Find where the given text appears and provide that cell's center as (x, y) coordinate. 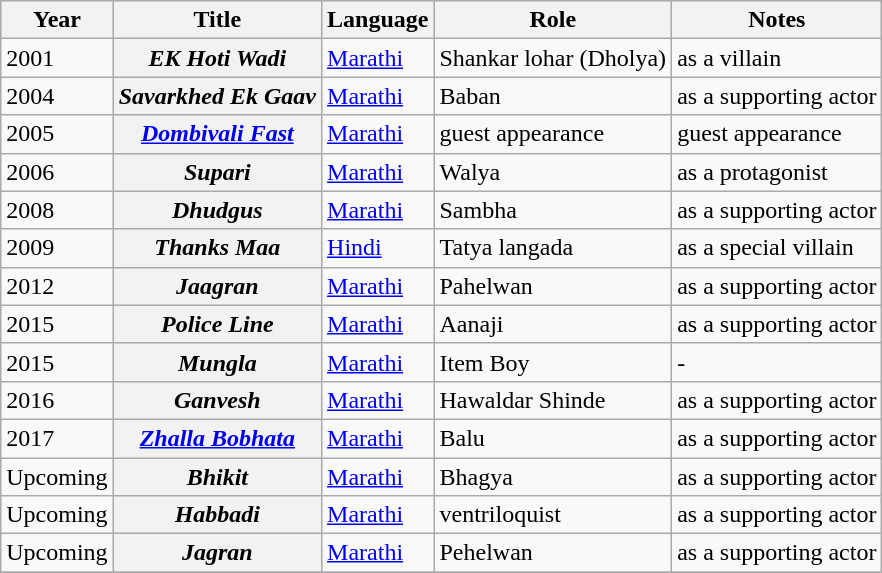
Thanks Maa (217, 248)
Baban (553, 96)
Item Boy (553, 362)
2004 (57, 96)
as a villain (777, 58)
2012 (57, 286)
2008 (57, 210)
as a special villain (777, 248)
Zhalla Bobhata (217, 438)
Ganvesh (217, 400)
Tatya langada (553, 248)
2001 (57, 58)
Shankar lohar (Dholya) (553, 58)
Supari (217, 172)
Dombivali Fast (217, 134)
Hindi (378, 248)
2017 (57, 438)
ventriloquist (553, 515)
Balu (553, 438)
Sambha (553, 210)
2006 (57, 172)
2016 (57, 400)
Title (217, 20)
- (777, 362)
Dhudgus (217, 210)
Savarkhed Ek Gaav (217, 96)
as a protagonist (777, 172)
Year (57, 20)
Notes (777, 20)
2009 (57, 248)
Walya (553, 172)
Hawaldar Shinde (553, 400)
Mungla (217, 362)
Police Line (217, 324)
EK Hoti Wadi (217, 58)
Jaagran (217, 286)
Language (378, 20)
Aanaji (553, 324)
Pahelwan (553, 286)
Role (553, 20)
Bhikit (217, 477)
Pehelwan (553, 553)
Jagran (217, 553)
2005 (57, 134)
Habbadi (217, 515)
Bhagya (553, 477)
